For the text-containing cell, return its midpoint in (X, Y) coordinate format. 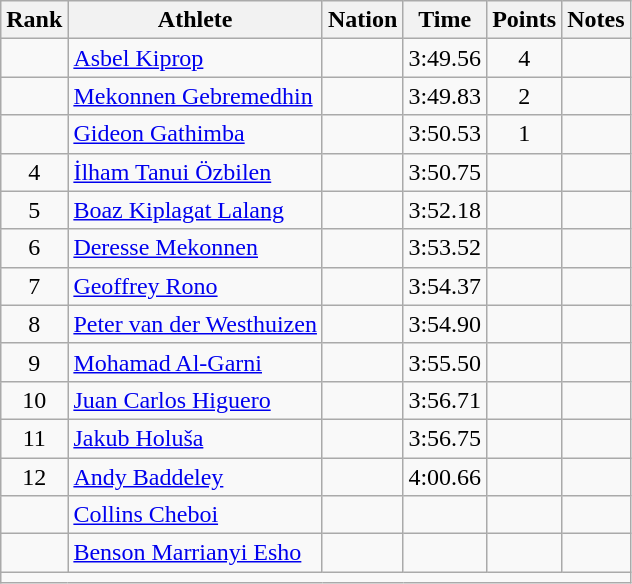
3:56.71 (445, 400)
Time (445, 20)
5 (34, 210)
Peter van der Westhuizen (196, 324)
Rank (34, 20)
11 (34, 438)
3:50.53 (445, 134)
2 (524, 96)
Jakub Holuša (196, 438)
İlham Tanui Özbilen (196, 172)
10 (34, 400)
Collins Cheboi (196, 515)
Deresse Mekonnen (196, 248)
Gideon Gathimba (196, 134)
Mohamad Al-Garni (196, 362)
Boaz Kiplagat Lalang (196, 210)
Points (524, 20)
12 (34, 477)
3:54.90 (445, 324)
Notes (596, 20)
Benson Marrianyi Esho (196, 553)
4:00.66 (445, 477)
Mekonnen Gebremedhin (196, 96)
3:50.75 (445, 172)
9 (34, 362)
1 (524, 134)
6 (34, 248)
Asbel Kiprop (196, 58)
3:53.52 (445, 248)
Athlete (196, 20)
3:49.83 (445, 96)
Juan Carlos Higuero (196, 400)
3:56.75 (445, 438)
Nation (362, 20)
3:52.18 (445, 210)
7 (34, 286)
3:55.50 (445, 362)
Andy Baddeley (196, 477)
3:49.56 (445, 58)
8 (34, 324)
3:54.37 (445, 286)
Geoffrey Rono (196, 286)
